Pinpoint the cell where the given text exists, returning its (X, Y) midpoint coordinate. 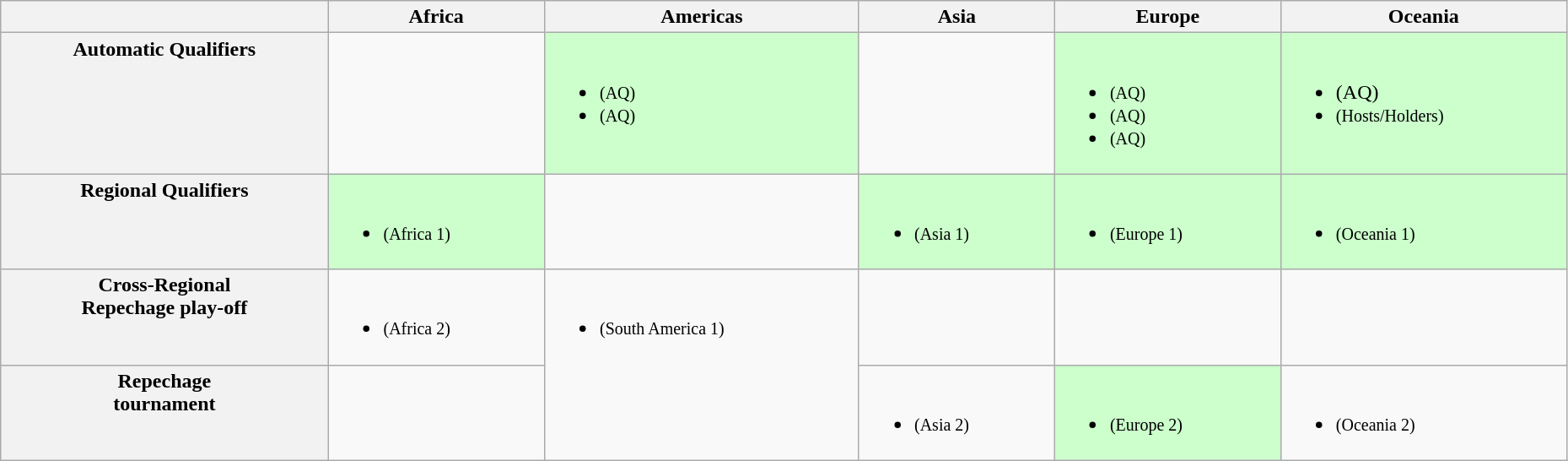
(Africa 2) (436, 317)
(Asia 1) (956, 221)
(AQ) (AQ) (AQ) (1167, 103)
Automatic Qualifiers (164, 103)
(Oceania 1) (1424, 221)
Regional Qualifiers (164, 221)
Asia (956, 17)
Americas (702, 17)
(Asia 2) (956, 412)
Cross-RegionalRepechage play-off (164, 317)
Repechagetournament (164, 412)
(Europe 1) (1167, 221)
(Oceania 2) (1424, 412)
Africa (436, 17)
(Europe 2) (1167, 412)
Europe (1167, 17)
(Africa 1) (436, 221)
Oceania (1424, 17)
(South America 1) (702, 365)
(AQ) (Hosts/Holders) (1424, 103)
(AQ) (AQ) (702, 103)
